Output the [x, y] coordinate of the center of the cell containing the given text.  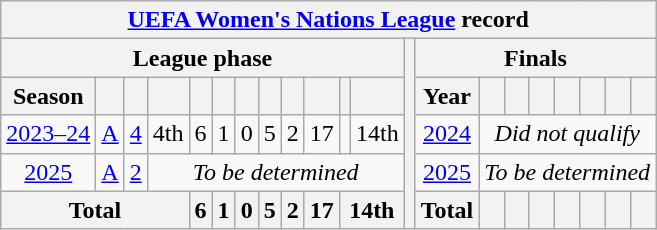
2023–24 [48, 134]
Finals [535, 58]
UEFA Women's Nations League record [328, 20]
League phase [202, 58]
Did not qualify [568, 134]
Year [447, 96]
4 [136, 134]
4th [168, 134]
2024 [447, 134]
Season [48, 96]
